Identify which cell holds the provided text, then report its (X, Y) central coordinate. 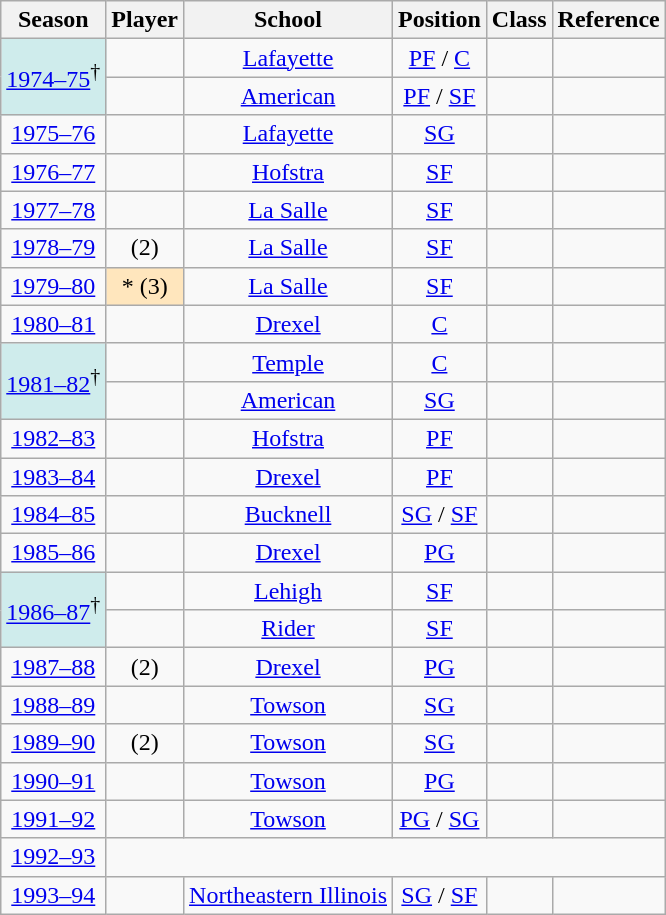
1976–77 (54, 172)
1987–88 (54, 667)
1991–92 (54, 819)
1985–86 (54, 553)
Temple (288, 362)
Rider (288, 629)
1989–90 (54, 743)
1980–81 (54, 324)
1978–79 (54, 248)
PF / C (440, 58)
1984–85 (54, 515)
Reference (608, 20)
1993–94 (54, 895)
1977–78 (54, 210)
Lehigh (288, 591)
1979–80 (54, 286)
Player (145, 20)
Season (54, 20)
PG / SG (440, 819)
1983–84 (54, 477)
1974–75† (54, 77)
1981–82† (54, 381)
Bucknell (288, 515)
Position (440, 20)
PF / SF (440, 96)
Northeastern Illinois (288, 895)
1975–76 (54, 134)
1992–93 (54, 857)
* (3) (145, 286)
Class (519, 20)
1986–87† (54, 610)
1988–89 (54, 705)
1982–83 (54, 438)
School (288, 20)
1990–91 (54, 781)
